Provide the (X, Y) coordinate of the cell's center where the given text is located.  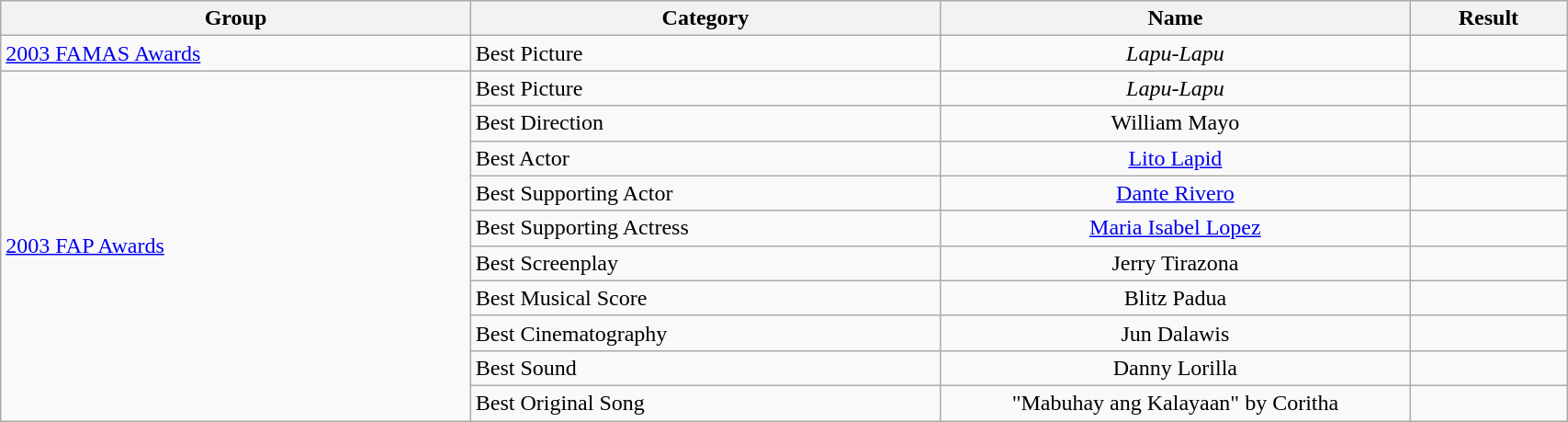
Best Cinematography (705, 333)
Best Sound (705, 368)
Maria Isabel Lopez (1176, 228)
William Mayo (1176, 123)
Best Supporting Actress (705, 228)
2003 FAP Awards (235, 246)
Best Screenplay (705, 263)
Group (235, 18)
Best Musical Score (705, 298)
Best Original Song (705, 403)
2003 FAMAS Awards (235, 53)
Jun Dalawis (1176, 333)
Jerry Tirazona (1176, 263)
Name (1176, 18)
Category (705, 18)
Dante Rivero (1176, 193)
Best Supporting Actor (705, 193)
"Mabuhay ang Kalayaan" by Coritha (1176, 403)
Blitz Padua (1176, 298)
Danny Lorilla (1176, 368)
Result (1488, 18)
Best Actor (705, 158)
Best Direction (705, 123)
Lito Lapid (1176, 158)
